Return the [x, y] coordinate for the center point of the cell that contains the specified text.  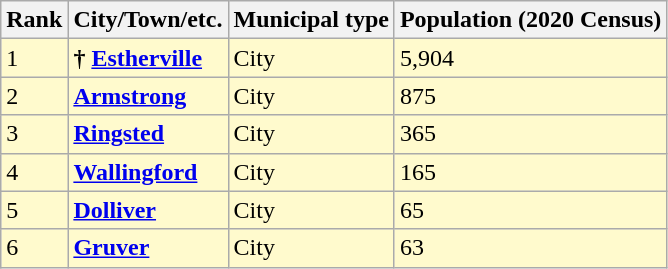
Wallingford [148, 172]
365 [530, 134]
Municipal type [311, 20]
† Estherville [148, 58]
Rank [34, 20]
1 [34, 58]
5 [34, 210]
Population (2020 Census) [530, 20]
Ringsted [148, 134]
3 [34, 134]
Armstrong [148, 96]
4 [34, 172]
City/Town/etc. [148, 20]
165 [530, 172]
Gruver [148, 248]
5,904 [530, 58]
2 [34, 96]
63 [530, 248]
65 [530, 210]
Dolliver [148, 210]
6 [34, 248]
875 [530, 96]
